Capture the cell that displays the provided text and extract its (x, y) central coordinate. 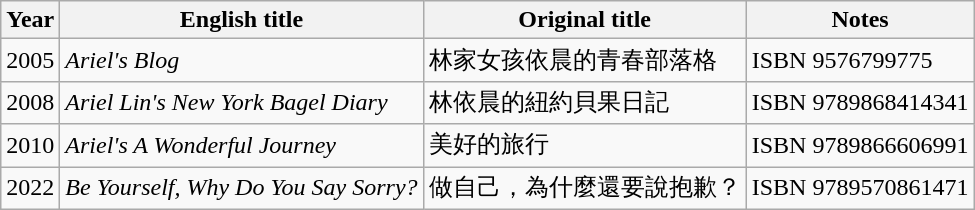
2022 (30, 188)
ISBN 9789868414341 (860, 102)
2005 (30, 60)
Original title (584, 20)
Ariel's Blog (242, 60)
ISBN 9789570861471 (860, 188)
Be Yourself, Why Do You Say Sorry? (242, 188)
English title (242, 20)
做自己，為什麼還要說抱歉？ (584, 188)
美好的旅行 (584, 146)
ISBN 9789866606991 (860, 146)
Notes (860, 20)
2008 (30, 102)
林家女孩依晨的青春部落格 (584, 60)
Ariel Lin's New York Bagel Diary (242, 102)
Ariel's A Wonderful Journey (242, 146)
林依晨的紐約貝果日記 (584, 102)
2010 (30, 146)
Year (30, 20)
ISBN 9576799775 (860, 60)
